For the text-containing cell, return its midpoint in (X, Y) coordinate format. 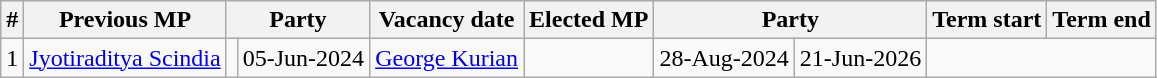
Jyotiraditya Scindia (125, 58)
05-Jun-2024 (303, 58)
Term end (1102, 20)
Vacancy date (447, 20)
Previous MP (125, 20)
Elected MP (589, 20)
28-Aug-2024 (724, 58)
# (12, 20)
21-Jun-2026 (860, 58)
Term start (987, 20)
1 (12, 58)
George Kurian (447, 58)
